Extract the [X, Y] coordinate from the center of the cell holding the provided text.  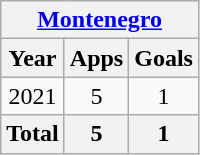
Year [33, 58]
Montenegro [100, 20]
Total [33, 134]
Goals [164, 58]
Apps [96, 58]
2021 [33, 96]
